Pinpoint the cell where the given text exists, returning its (X, Y) midpoint coordinate. 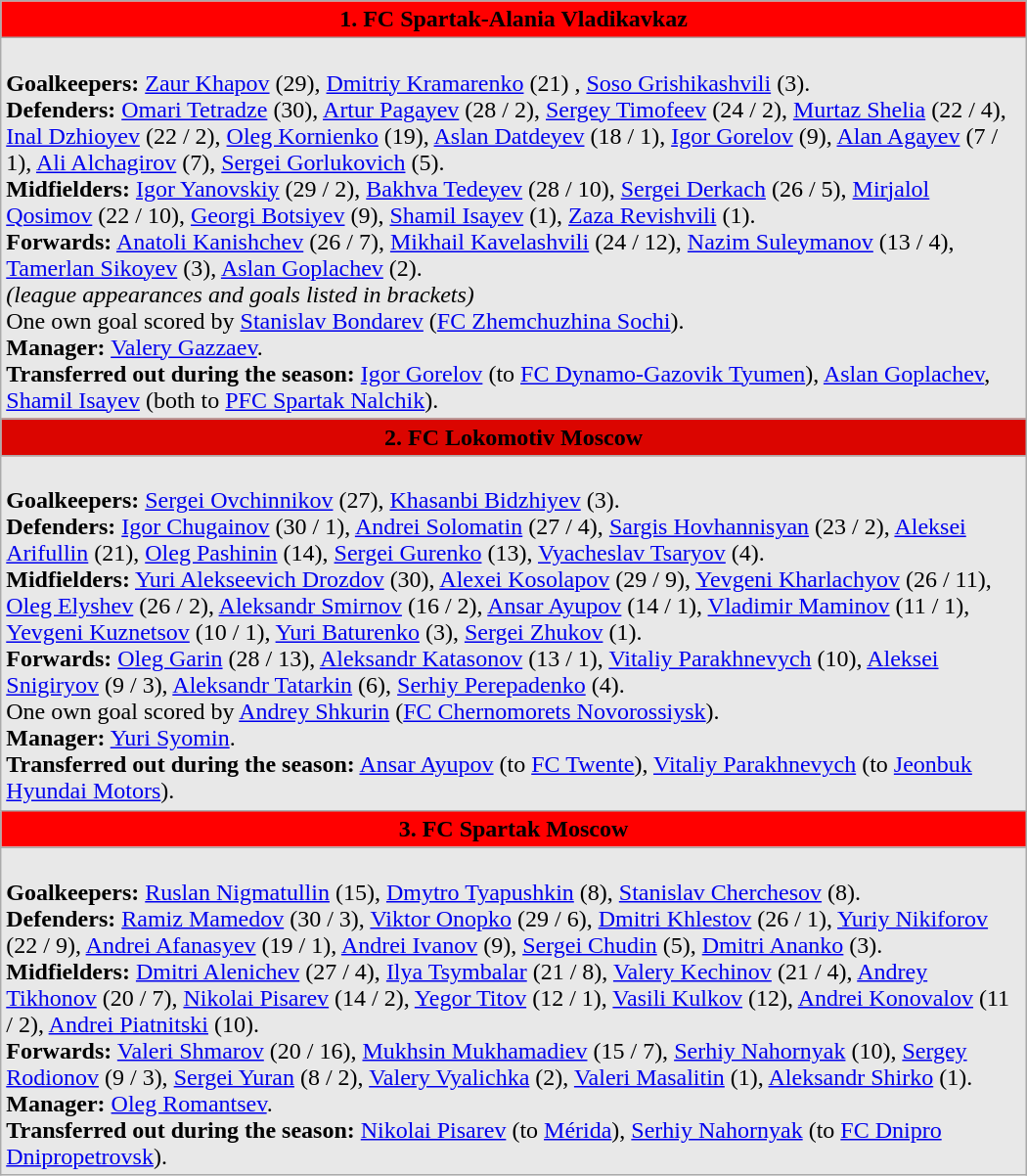
2. FC Lokomotiv Moscow (513, 437)
1. FC Spartak-Alania Vladikavkaz (513, 20)
3. FC Spartak Moscow (513, 829)
